Extract the [x, y] coordinate from the center of the cell holding the provided text.  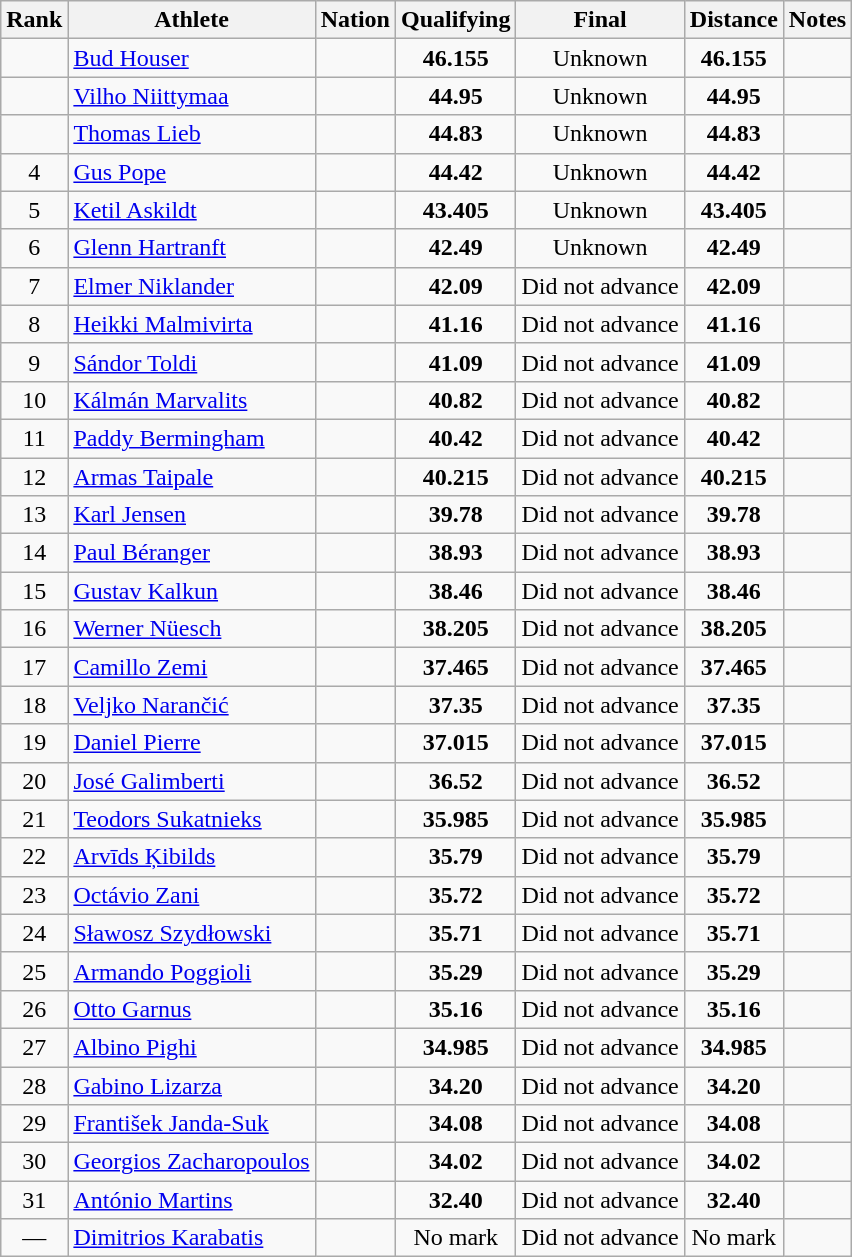
28 [34, 1085]
Distance [734, 20]
31 [34, 1200]
Georgios Zacharopoulos [192, 1162]
18 [34, 705]
Otto Garnus [192, 1009]
Bud Houser [192, 58]
23 [34, 895]
Gustav Kalkun [192, 591]
Glenn Hartranft [192, 248]
9 [34, 362]
Octávio Zani [192, 895]
29 [34, 1124]
Daniel Pierre [192, 743]
Ketil Askildt [192, 210]
5 [34, 210]
Vilho Niittymaa [192, 96]
27 [34, 1047]
21 [34, 819]
26 [34, 1009]
Thomas Lieb [192, 134]
Nation [355, 20]
Qualifying [456, 20]
Paddy Bermingham [192, 438]
7 [34, 286]
Paul Béranger [192, 553]
25 [34, 971]
Karl Jensen [192, 515]
Werner Nüesch [192, 629]
12 [34, 477]
Veljko Narančić [192, 705]
17 [34, 667]
Rank [34, 20]
František Janda-Suk [192, 1124]
Teodors Sukatnieks [192, 819]
Notes [817, 20]
José Galimberti [192, 781]
Athlete [192, 20]
Arvīds Ķibilds [192, 857]
Final [600, 20]
Sławosz Szydłowski [192, 933]
Armando Poggioli [192, 971]
Heikki Malmivirta [192, 324]
16 [34, 629]
4 [34, 172]
14 [34, 553]
11 [34, 438]
15 [34, 591]
António Martins [192, 1200]
— [34, 1238]
24 [34, 933]
22 [34, 857]
Gabino Lizarza [192, 1085]
Dimitrios Karabatis [192, 1238]
13 [34, 515]
Armas Taipale [192, 477]
10 [34, 400]
Elmer Niklander [192, 286]
30 [34, 1162]
Camillo Zemi [192, 667]
8 [34, 324]
19 [34, 743]
Sándor Toldi [192, 362]
Kálmán Marvalits [192, 400]
6 [34, 248]
20 [34, 781]
Gus Pope [192, 172]
Albino Pighi [192, 1047]
